Pinpoint the cell where the given text exists, returning its [x, y] midpoint coordinate. 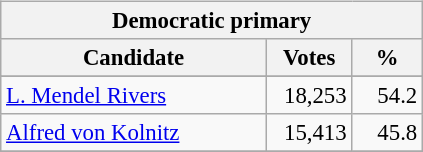
Votes [309, 58]
L. Mendel Rivers [134, 96]
18,253 [309, 96]
54.2 [388, 96]
15,413 [309, 133]
Alfred von Kolnitz [134, 133]
Candidate [134, 58]
Democratic primary [212, 21]
% [388, 58]
45.8 [388, 133]
